Output the (x, y) coordinate of the center of the cell containing the given text.  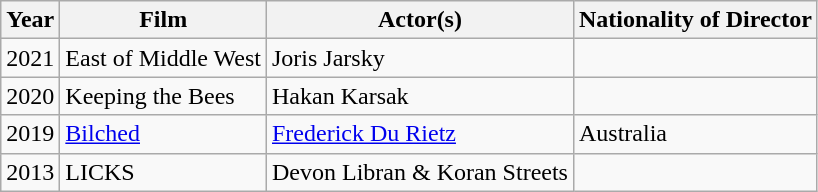
2020 (30, 96)
Devon Libran & Koran Streets (420, 172)
Bilched (164, 134)
East of Middle West (164, 58)
Australia (695, 134)
2019 (30, 134)
Joris Jarsky (420, 58)
Hakan Karsak (420, 96)
Year (30, 20)
2013 (30, 172)
LICKS (164, 172)
Nationality of Director (695, 20)
Frederick Du Rietz (420, 134)
Film (164, 20)
Keeping the Bees (164, 96)
Actor(s) (420, 20)
2021 (30, 58)
